Output the (x, y) coordinate of the center of the cell containing the given text.  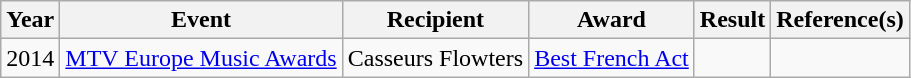
Year (30, 20)
Award (612, 20)
Reference(s) (840, 20)
Best French Act (612, 58)
Recipient (435, 20)
2014 (30, 58)
MTV Europe Music Awards (201, 58)
Result (732, 20)
Event (201, 20)
Casseurs Flowters (435, 58)
